Pinpoint the cell where the given text exists, returning its (X, Y) midpoint coordinate. 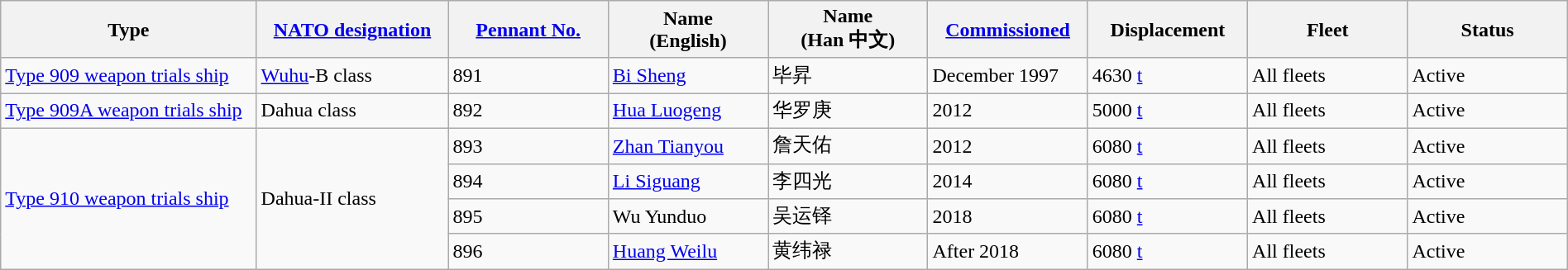
2018 (1007, 216)
Displacement (1168, 30)
李四光 (849, 182)
892 (528, 111)
2014 (1007, 182)
Type 909A weapon trials ship (129, 111)
Pennant No. (528, 30)
Commissioned (1007, 30)
Wuhu-B class (352, 76)
Status (1487, 30)
Type 910 weapon trials ship (129, 198)
Huang Weilu (688, 251)
黄纬禄 (849, 251)
Li Siguang (688, 182)
Type 909 weapon trials ship (129, 76)
893 (528, 145)
Name(English) (688, 30)
Wu Yunduo (688, 216)
Dahua class (352, 111)
Name(Han 中文) (849, 30)
Fleet (1328, 30)
5000 t (1168, 111)
891 (528, 76)
4630 t (1168, 76)
Zhan Tianyou (688, 145)
Dahua-II class (352, 198)
Bi Sheng (688, 76)
895 (528, 216)
After 2018 (1007, 251)
毕昇 (849, 76)
华罗庚 (849, 111)
Hua Luogeng (688, 111)
Type (129, 30)
詹天佑 (849, 145)
NATO designation (352, 30)
894 (528, 182)
December 1997 (1007, 76)
吴运铎 (849, 216)
896 (528, 251)
